Find where the given text appears and provide that cell's center as [X, Y] coordinate. 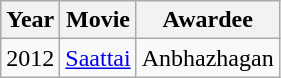
Movie [98, 20]
Saattai [98, 58]
Anbhazhagan [208, 58]
Awardee [208, 20]
2012 [30, 58]
Year [30, 20]
